Provide the [x, y] coordinate of the cell's center where the given text is located.  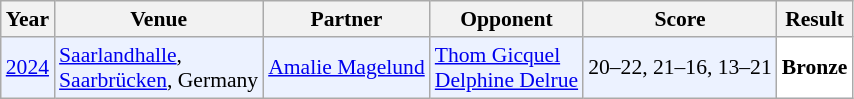
Year [28, 19]
20–22, 21–16, 13–21 [680, 68]
Venue [158, 19]
Thom Gicquel Delphine Delrue [506, 68]
Score [680, 19]
Result [815, 19]
Partner [346, 19]
Opponent [506, 19]
2024 [28, 68]
Amalie Magelund [346, 68]
Saarlandhalle,Saarbrücken, Germany [158, 68]
Bronze [815, 68]
